Determine the (X, Y) coordinate at the center of the cell enclosing the given text.  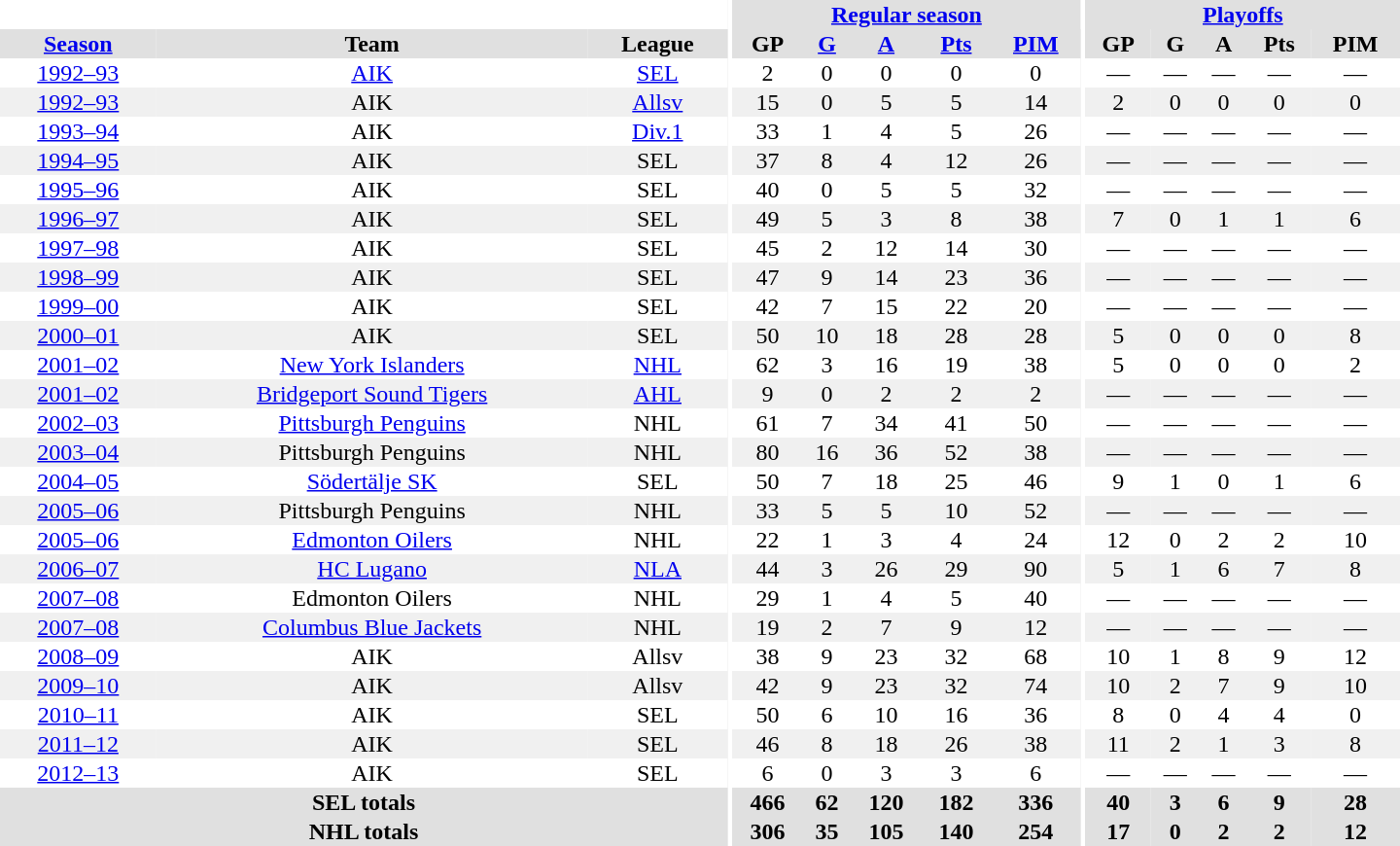
1998–99 (78, 277)
1997–98 (78, 248)
37 (768, 160)
1995–96 (78, 190)
League (657, 44)
1996–97 (78, 219)
2004–05 (78, 481)
SEL totals (364, 802)
2012–13 (78, 773)
20 (1035, 306)
47 (768, 277)
80 (768, 452)
Regular season (907, 15)
105 (886, 831)
182 (956, 802)
24 (1035, 540)
140 (956, 831)
25 (956, 481)
2009–10 (78, 686)
Bridgeport Sound Tigers (372, 394)
45 (768, 248)
Playoffs (1242, 15)
34 (886, 423)
Season (78, 44)
NHL totals (364, 831)
44 (768, 569)
Södertälje SK (372, 481)
2003–04 (78, 452)
120 (886, 802)
1993–94 (78, 131)
NLA (657, 569)
74 (1035, 686)
HC Lugano (372, 569)
Columbus Blue Jackets (372, 627)
AHL (657, 394)
New York Islanders (372, 365)
49 (768, 219)
2006–07 (78, 569)
17 (1118, 831)
Div.1 (657, 131)
61 (768, 423)
466 (768, 802)
2008–09 (78, 656)
35 (827, 831)
68 (1035, 656)
2010–11 (78, 715)
306 (768, 831)
11 (1118, 744)
2000–01 (78, 335)
Team (372, 44)
41 (956, 423)
1994–95 (78, 160)
2011–12 (78, 744)
30 (1035, 248)
254 (1035, 831)
1999–00 (78, 306)
90 (1035, 569)
2002–03 (78, 423)
336 (1035, 802)
